Return the [X, Y] coordinate for the center point of the cell that contains the specified text.  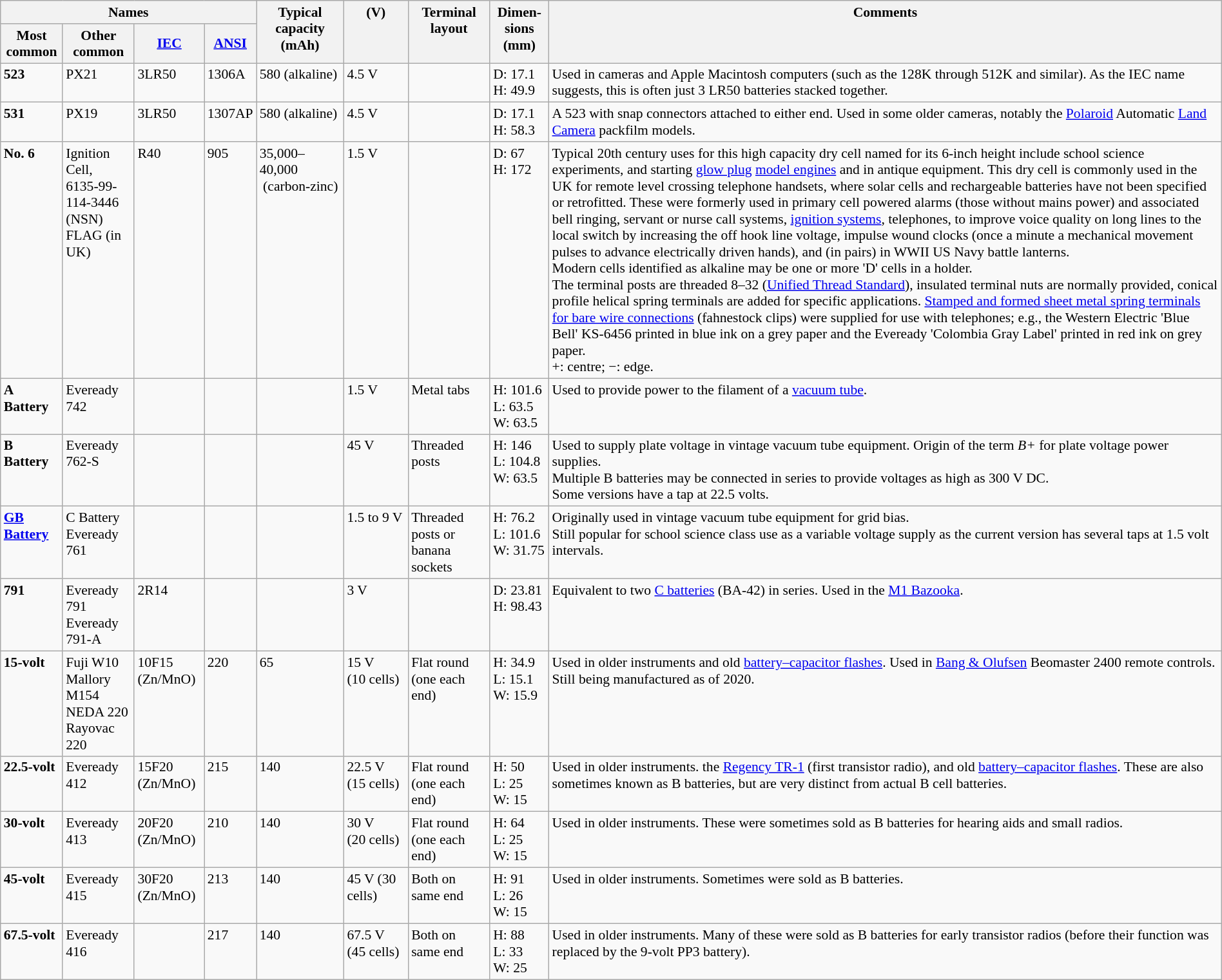
Eveready 416 [98, 951]
H: 91L: 26W: 15 [519, 896]
D: 17.1H: 58.3 [519, 122]
Metal tabs [449, 406]
Used in older instruments. Sometimes were sold as B batteries. [886, 896]
22.5 V (15 cells) [376, 783]
215 [231, 783]
217 [231, 951]
10F15 (Zn/MnO) [169, 704]
15 V (10 cells) [376, 704]
Ter­minal layout [449, 32]
523 [32, 82]
Fuji W10Mallory M154NEDA 220Rayovac 220 [98, 704]
PX19 [98, 122]
D: 17.1H: 49.9 [519, 82]
1307AP [231, 122]
C BatteryEveready 761 [98, 543]
45 V [376, 470]
2R14 [169, 615]
531 [32, 122]
Threa­ded posts or banana sockets [449, 543]
B Battery [32, 470]
A Battery [32, 406]
45 V (30 cells) [376, 896]
Threa­ded posts [449, 470]
67.5 V (45 cells) [376, 951]
30-volt [32, 840]
No. 6 [32, 260]
IEC [169, 44]
3 V [376, 615]
65 [300, 704]
1.5 to 9 V [376, 543]
Equivalent to two C batteries (BA-42) in series. Used in the M1 Bazooka. [886, 615]
15F20 (Zn/MnO) [169, 783]
Ignition Cell,6135-99-114-3446 (NSN)FLAG (in UK) [98, 260]
R40 [169, 260]
H: 146L: 104.8W: 63.5 [519, 470]
905 [231, 260]
H: 34.9L: 15.1W: 15.9 [519, 704]
45-volt [32, 896]
H: 50L: 25W: 15 [519, 783]
220 [231, 704]
Comments [886, 32]
Other common [98, 44]
791 [32, 615]
67.5-volt [32, 951]
Eveready 412 [98, 783]
Eveready 415 [98, 896]
H: 76.2L: 101.6W: 31.75 [519, 543]
213 [231, 896]
D: 67H: 172 [519, 260]
H: 101.6L: 63.5W: 63.5 [519, 406]
GB Battery [32, 543]
D: 23.81H: 98.43 [519, 615]
20F20 (Zn/MnO) [169, 840]
Used to provide power to the filament of a vacuum tube. [886, 406]
30 V (20 cells) [376, 840]
210 [231, 840]
Names [129, 12]
A 523 with snap connectors attached to either end. Used in some older cameras, notably the Polaroid Automatic Land Camera packfilm models. [886, 122]
Eveready 762-S [98, 470]
22.5-volt [32, 783]
(V) [376, 32]
Eveready 413 [98, 840]
H: 64L: 25W: 15 [519, 840]
ANSI [231, 44]
H: 88L: 33W: 25 [519, 951]
Eveready 742 [98, 406]
1306A [231, 82]
Dimen­sions (mm) [519, 32]
Used in older instruments. These were sometimes sold as B batteries for hearing aids and small radios. [886, 840]
Typical capacity (mAh) [300, 32]
35,000–40,000 (carbon‑zinc) [300, 260]
15-volt [32, 704]
30F20 (Zn/MnO) [169, 896]
Eveready 791Eveready 791-A [98, 615]
Most common [32, 44]
PX21 [98, 82]
